Identify which cell holds the provided text, then report its [X, Y] central coordinate. 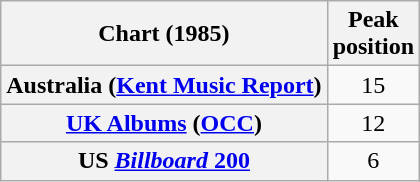
US Billboard 200 [164, 161]
Chart (1985) [164, 34]
12 [373, 123]
UK Albums (OCC) [164, 123]
Australia (Kent Music Report) [164, 85]
6 [373, 161]
Peakposition [373, 34]
15 [373, 85]
